Search for the cell housing the specified text and yield its (x, y) center coordinate. 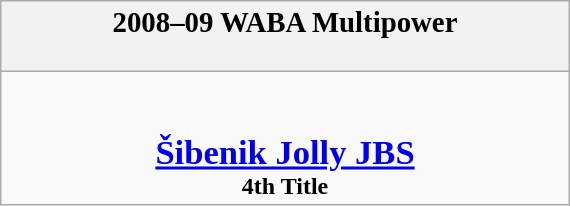
2008–09 WABA Multipower (284, 36)
Šibenik Jolly JBS4th Title (284, 138)
